Return (X, Y) of the center of cell containing provided text 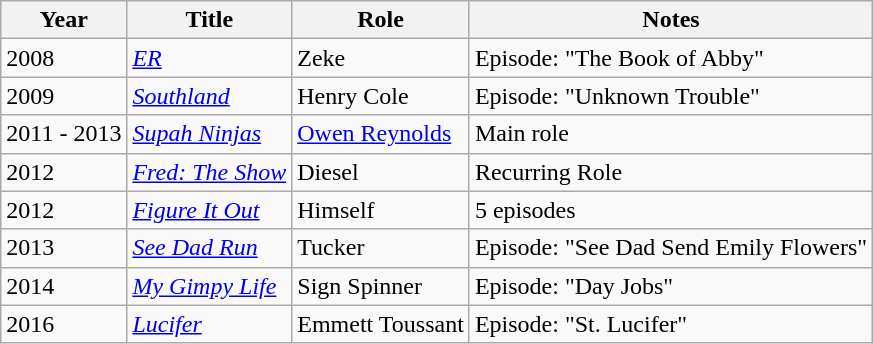
Supah Ninjas (210, 134)
ER (210, 58)
My Gimpy Life (210, 286)
Himself (381, 210)
Year (64, 20)
Sign Spinner (381, 286)
Fred: The Show (210, 172)
Emmett Toussant (381, 324)
Episode: "See Dad Send Emily Flowers" (670, 248)
5 episodes (670, 210)
2011 - 2013 (64, 134)
Title (210, 20)
Notes (670, 20)
Figure It Out (210, 210)
Main role (670, 134)
Lucifer (210, 324)
Southland (210, 96)
Owen Reynolds (381, 134)
2008 (64, 58)
2016 (64, 324)
Episode: "Unknown Trouble" (670, 96)
2009 (64, 96)
Diesel (381, 172)
Episode: "Day Jobs" (670, 286)
Role (381, 20)
2014 (64, 286)
See Dad Run (210, 248)
Episode: "St. Lucifer" (670, 324)
Henry Cole (381, 96)
Episode: "The Book of Abby" (670, 58)
Tucker (381, 248)
Recurring Role (670, 172)
2013 (64, 248)
Zeke (381, 58)
